Return the [X, Y] coordinate for the center point of the cell that contains the specified text.  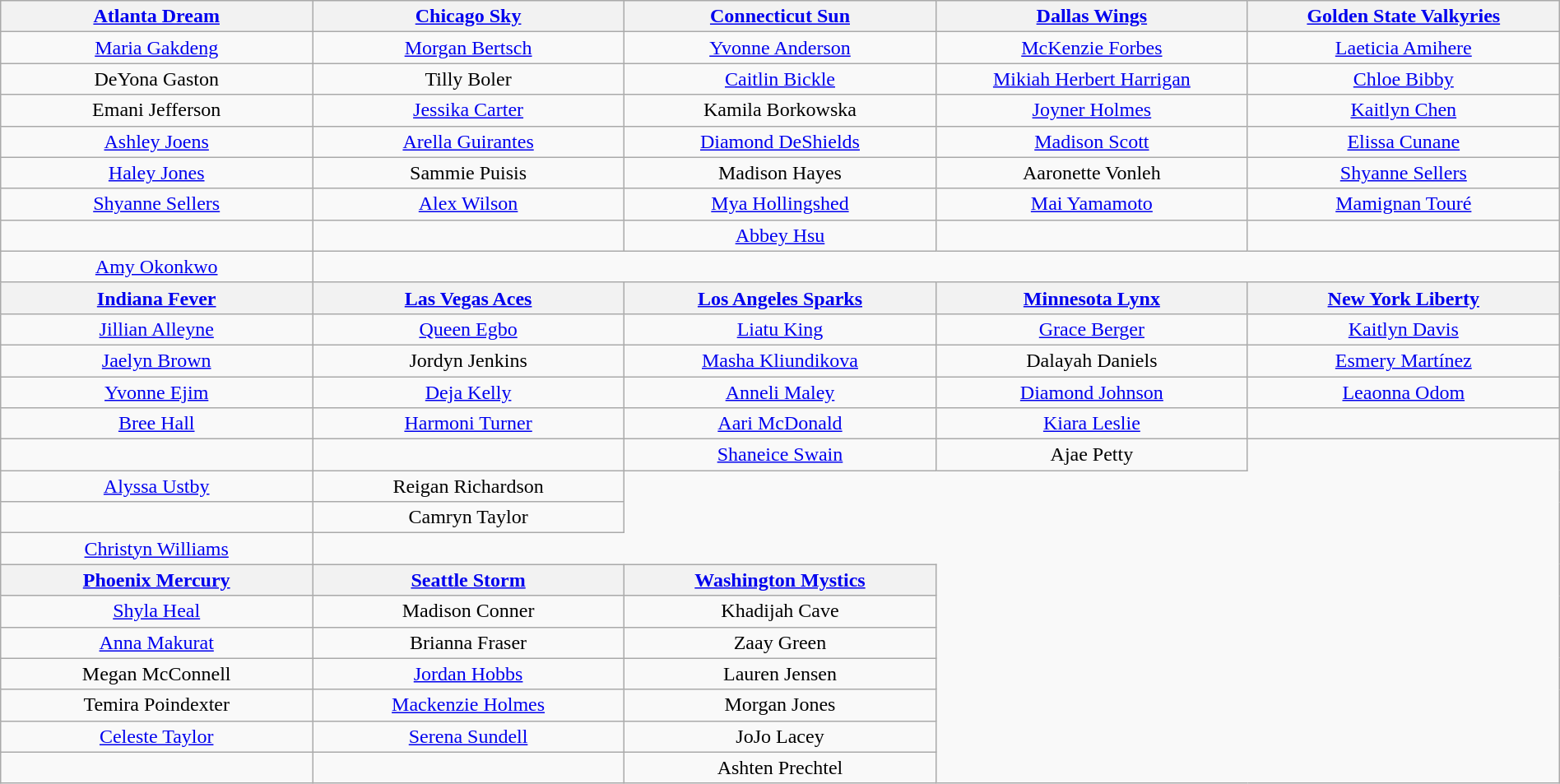
Mya Hollingshed [780, 204]
Khadijah Cave [780, 611]
Aari McDonald [780, 424]
Diamond Johnson [1091, 392]
Harmoni Turner [469, 424]
Los Angeles Sparks [780, 298]
Dallas Wings [1091, 16]
Morgan Bertsch [469, 48]
Maria Gakdeng [156, 48]
Amy Okonkwo [156, 267]
Elissa Cunane [1404, 141]
Mackenzie Holmes [469, 705]
Sammie Puisis [469, 173]
Chloe Bibby [1404, 79]
Kaitlyn Chen [1404, 110]
Aaronette Vonleh [1091, 173]
Kiara Leslie [1091, 424]
JoJo Lacey [780, 736]
Kaitlyn Davis [1404, 329]
Brianna Fraser [469, 643]
Arella Guirantes [469, 141]
Zaay Green [780, 643]
Mamignan Touré [1404, 204]
Deja Kelly [469, 392]
Jaelyn Brown [156, 360]
Joyner Holmes [1091, 110]
Bree Hall [156, 424]
Megan McConnell [156, 674]
Anneli Maley [780, 392]
DeYona Gaston [156, 79]
Abbey Hsu [780, 235]
Serena Sundell [469, 736]
Mai Yamamoto [1091, 204]
Yvonne Anderson [780, 48]
Jillian Alleyne [156, 329]
Alyssa Ustby [156, 486]
Mikiah Herbert Harrigan [1091, 79]
Seattle Storm [469, 580]
Madison Hayes [780, 173]
Madison Scott [1091, 141]
Temira Poindexter [156, 705]
Shaneice Swain [780, 455]
New York Liberty [1404, 298]
Phoenix Mercury [156, 580]
Tilly Boler [469, 79]
Ashten Prechtel [780, 768]
McKenzie Forbes [1091, 48]
Anna Makurat [156, 643]
Ashley Joens [156, 141]
Queen Egbo [469, 329]
Jessika Carter [469, 110]
Las Vegas Aces [469, 298]
Chicago Sky [469, 16]
Indiana Fever [156, 298]
Jordyn Jenkins [469, 360]
Golden State Valkyries [1404, 16]
Christyn Williams [156, 549]
Celeste Taylor [156, 736]
Haley Jones [156, 173]
Atlanta Dream [156, 16]
Caitlin Bickle [780, 79]
Reigan Richardson [469, 486]
Liatu King [780, 329]
Esmery Martínez [1404, 360]
Emani Jefferson [156, 110]
Jordan Hobbs [469, 674]
Morgan Jones [780, 705]
Masha Kliundikova [780, 360]
Shyla Heal [156, 611]
Diamond DeShields [780, 141]
Camryn Taylor [469, 517]
Washington Mystics [780, 580]
Lauren Jensen [780, 674]
Kamila Borkowska [780, 110]
Laeticia Amihere [1404, 48]
Grace Berger [1091, 329]
Yvonne Ejim [156, 392]
Madison Conner [469, 611]
Minnesota Lynx [1091, 298]
Ajae Petty [1091, 455]
Alex Wilson [469, 204]
Leaonna Odom [1404, 392]
Dalayah Daniels [1091, 360]
Connecticut Sun [780, 16]
